Identify which cell holds the provided text, then report its (x, y) central coordinate. 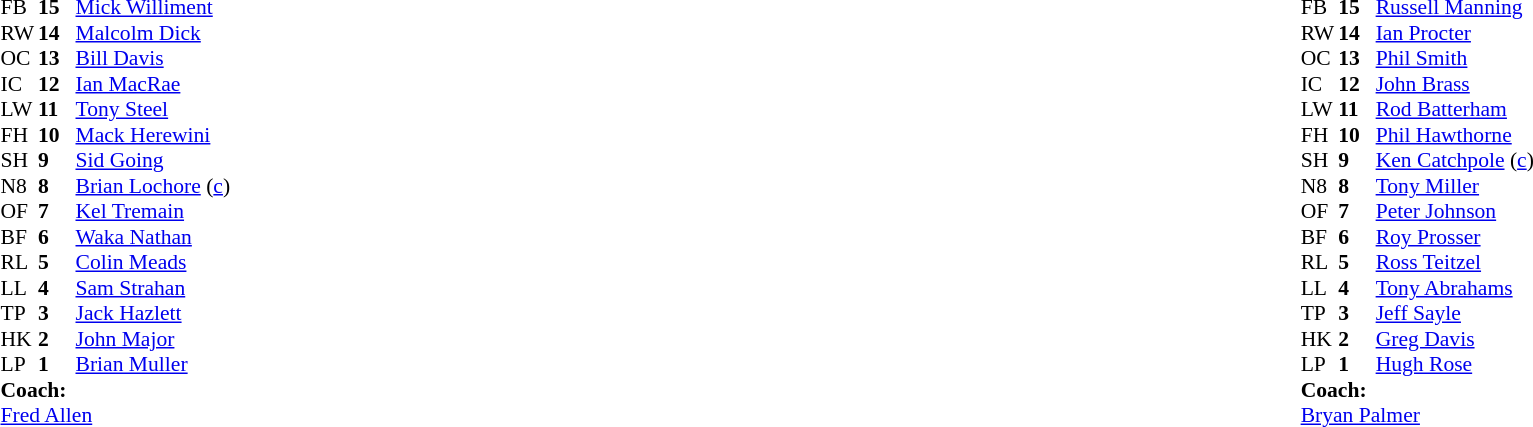
Sid Going (154, 161)
Waka Nathan (154, 237)
Brian Muller (154, 365)
Kel Tremain (154, 211)
Jack Hazlett (154, 313)
Coach: (115, 390)
Bill Davis (154, 59)
Sam Strahan (154, 288)
Mack Herewini (154, 135)
Brian Lochore (c) (154, 186)
John Major (154, 339)
Ian MacRae (154, 84)
Colin Meads (154, 263)
Malcolm Dick (154, 33)
Tony Steel (154, 109)
